Find where the given text appears and provide that cell's center as (X, Y) coordinate. 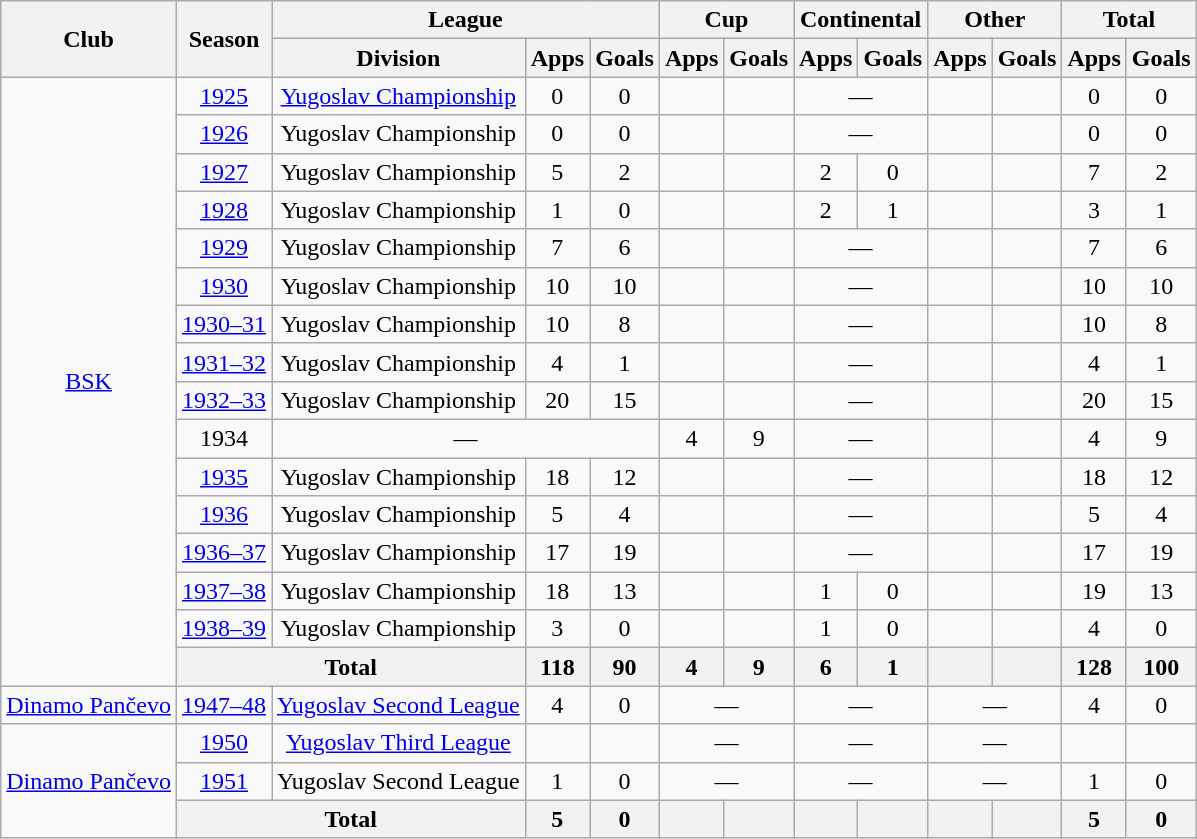
League (466, 20)
Club (89, 39)
Other (995, 20)
Season (224, 39)
1926 (224, 134)
Continental (861, 20)
1947–48 (224, 705)
1930 (224, 286)
Yugoslav Third League (399, 743)
1925 (224, 96)
1936–37 (224, 553)
1937–38 (224, 591)
90 (625, 667)
100 (1161, 667)
1935 (224, 477)
128 (1094, 667)
1951 (224, 781)
1950 (224, 743)
1938–39 (224, 629)
Cup (726, 20)
1928 (224, 210)
1932–33 (224, 400)
1929 (224, 248)
1930–31 (224, 324)
BSK (89, 382)
1931–32 (224, 362)
118 (557, 667)
1936 (224, 515)
Division (399, 58)
1934 (224, 438)
1927 (224, 172)
